Output the (X, Y) coordinate of the center of the cell containing the given text.  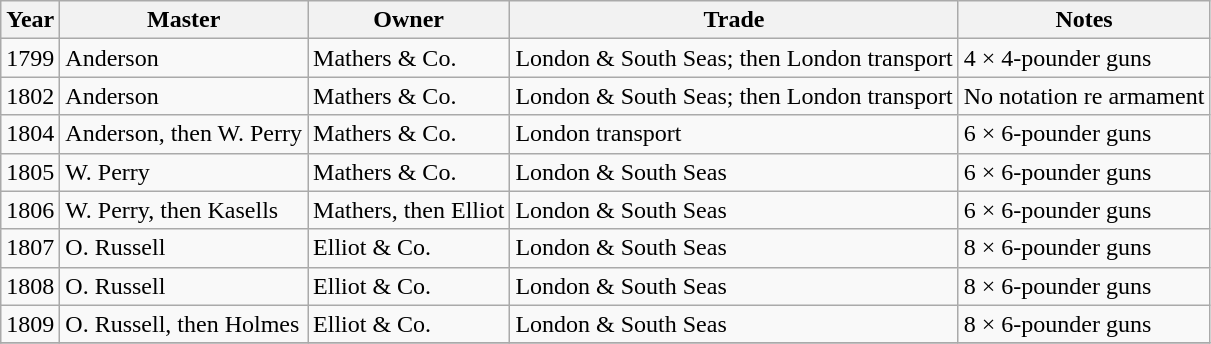
London transport (734, 134)
Mathers, then Elliot (409, 210)
No notation re armament (1084, 96)
Trade (734, 20)
Notes (1084, 20)
1805 (30, 172)
Master (184, 20)
4 × 4-pounder guns (1084, 58)
1799 (30, 58)
1804 (30, 134)
1806 (30, 210)
1808 (30, 286)
1807 (30, 248)
W. Perry, then Kasells (184, 210)
Year (30, 20)
Owner (409, 20)
1809 (30, 324)
O. Russell, then Holmes (184, 324)
Anderson, then W. Perry (184, 134)
W. Perry (184, 172)
1802 (30, 96)
